Return the [x, y] coordinate for the center point of the cell that contains the specified text.  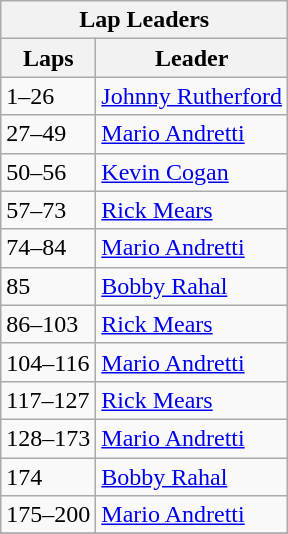
104–116 [48, 362]
175–200 [48, 515]
Leader [192, 58]
57–73 [48, 210]
128–173 [48, 438]
Johnny Rutherford [192, 96]
85 [48, 286]
50–56 [48, 172]
1–26 [48, 96]
Kevin Cogan [192, 172]
174 [48, 477]
117–127 [48, 400]
27–49 [48, 134]
86–103 [48, 324]
Laps [48, 58]
74–84 [48, 248]
Lap Leaders [144, 20]
